Identify which cell holds the provided text, then report its (X, Y) central coordinate. 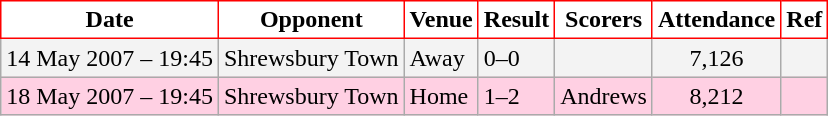
7,126 (716, 58)
Result (516, 20)
Home (441, 96)
Venue (441, 20)
Date (110, 20)
Attendance (716, 20)
8,212 (716, 96)
0–0 (516, 58)
1–2 (516, 96)
Ref (804, 20)
Andrews (604, 96)
18 May 2007 – 19:45 (110, 96)
Away (441, 58)
Opponent (311, 20)
14 May 2007 – 19:45 (110, 58)
Scorers (604, 20)
